Provide the (x, y) coordinate of the cell's center where the given text is located.  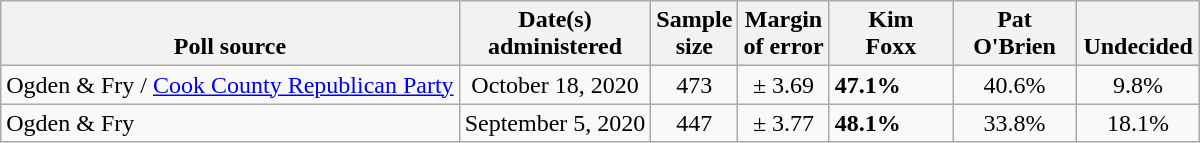
September 5, 2020 (555, 123)
47.1% (891, 85)
± 3.77 (784, 123)
33.8% (1015, 123)
October 18, 2020 (555, 85)
Samplesize (694, 34)
40.6% (1015, 85)
447 (694, 123)
± 3.69 (784, 85)
473 (694, 85)
Ogden & Fry / Cook County Republican Party (230, 85)
Marginof error (784, 34)
18.1% (1138, 123)
Undecided (1138, 34)
Pat O'Brien (1015, 34)
9.8% (1138, 85)
Kim Foxx (891, 34)
Date(s)administered (555, 34)
48.1% (891, 123)
Ogden & Fry (230, 123)
Poll source (230, 34)
